Extract the (x, y) coordinate from the center of the cell holding the provided text.  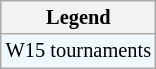
Legend (78, 17)
W15 tournaments (78, 51)
